Find where the given text appears and provide that cell's center as [X, Y] coordinate. 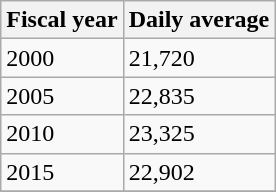
Fiscal year [62, 20]
21,720 [199, 58]
2015 [62, 172]
23,325 [199, 134]
22,902 [199, 172]
2000 [62, 58]
2010 [62, 134]
2005 [62, 96]
22,835 [199, 96]
Daily average [199, 20]
